Provide the [x, y] coordinate of the cell's center where the given text is located.  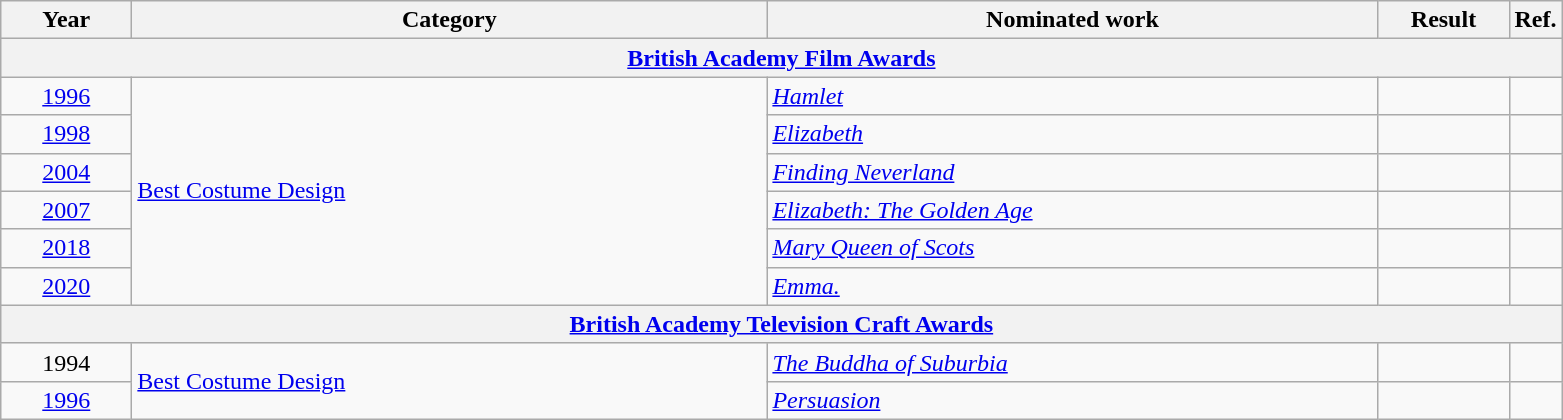
2020 [66, 286]
Hamlet [1072, 96]
Persuasion [1072, 400]
2007 [66, 210]
2018 [66, 248]
British Academy Film Awards [782, 58]
The Buddha of Suburbia [1072, 362]
Mary Queen of Scots [1072, 248]
Result [1444, 20]
Elizabeth: The Golden Age [1072, 210]
Nominated work [1072, 20]
Elizabeth [1072, 134]
British Academy Television Craft Awards [782, 324]
1994 [66, 362]
Category [450, 20]
2004 [66, 172]
Ref. [1536, 20]
1998 [66, 134]
Finding Neverland [1072, 172]
Emma. [1072, 286]
Year [66, 20]
